Detect which cell encompasses the target text, then output its (X, Y) center coordinate. 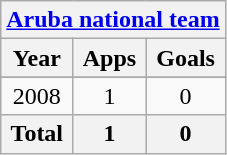
Year (37, 58)
2008 (37, 96)
Aruba national team (113, 20)
Goals (186, 58)
Total (37, 134)
Apps (110, 58)
